From the cell containing the given text, extract its center point as [X, Y] coordinate. 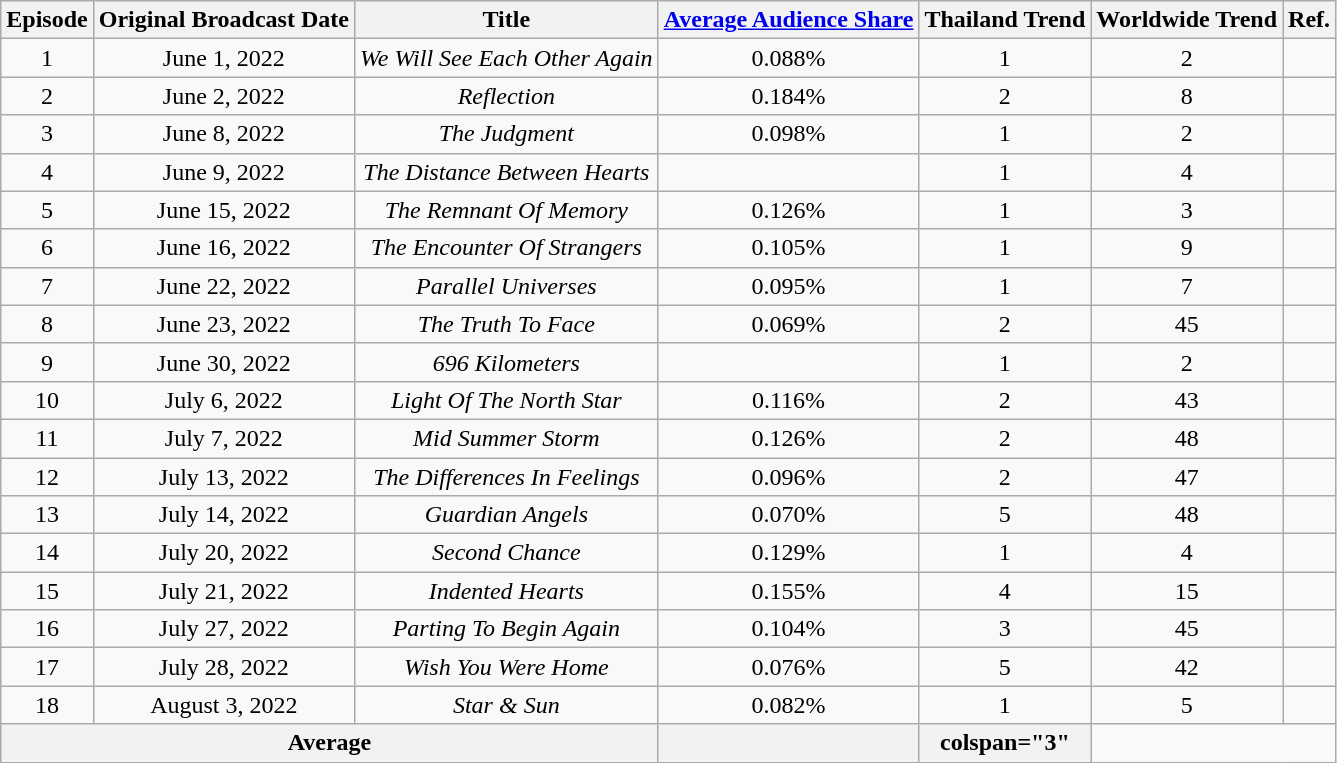
11 [47, 438]
0.116% [788, 400]
Title [506, 20]
Guardian Angels [506, 515]
0.098% [788, 134]
Parallel Universes [506, 286]
Indented Hearts [506, 591]
June 8, 2022 [224, 134]
The Differences In Feelings [506, 477]
Average Audience Share [788, 20]
0.105% [788, 248]
0.129% [788, 553]
July 27, 2022 [224, 629]
August 3, 2022 [224, 705]
0.184% [788, 96]
June 1, 2022 [224, 58]
June 9, 2022 [224, 172]
6 [47, 248]
The Truth To Face [506, 324]
10 [47, 400]
17 [47, 667]
June 2, 2022 [224, 96]
June 16, 2022 [224, 248]
12 [47, 477]
Reflection [506, 96]
June 15, 2022 [224, 210]
0.069% [788, 324]
colspan="3" [1005, 743]
Worldwide Trend [1187, 20]
18 [47, 705]
0.082% [788, 705]
0.104% [788, 629]
The Judgment [506, 134]
June 22, 2022 [224, 286]
Thailand Trend [1005, 20]
0.095% [788, 286]
We Will See Each Other Again [506, 58]
Original Broadcast Date [224, 20]
June 30, 2022 [224, 362]
Star & Sun [506, 705]
Parting To Begin Again [506, 629]
July 13, 2022 [224, 477]
0.155% [788, 591]
0.076% [788, 667]
July 6, 2022 [224, 400]
Wish You Were Home [506, 667]
Mid Summer Storm [506, 438]
0.096% [788, 477]
43 [1187, 400]
The Encounter Of Strangers [506, 248]
July 21, 2022 [224, 591]
696 Kilometers [506, 362]
July 14, 2022 [224, 515]
July 20, 2022 [224, 553]
0.070% [788, 515]
June 23, 2022 [224, 324]
Episode [47, 20]
Second Chance [506, 553]
The Distance Between Hearts [506, 172]
0.088% [788, 58]
47 [1187, 477]
July 7, 2022 [224, 438]
July 28, 2022 [224, 667]
The Remnant Of Memory [506, 210]
14 [47, 553]
Average [330, 743]
Light Of The North Star [506, 400]
13 [47, 515]
16 [47, 629]
42 [1187, 667]
Ref. [1310, 20]
